Provide the [x, y] coordinate of the cell's center where the given text is located.  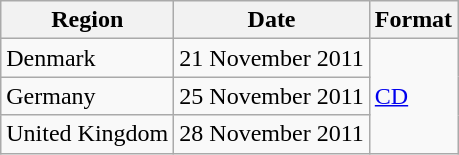
Germany [88, 96]
Format [413, 20]
Region [88, 20]
21 November 2011 [272, 58]
28 November 2011 [272, 134]
United Kingdom [88, 134]
25 November 2011 [272, 96]
Date [272, 20]
Denmark [88, 58]
CD [413, 96]
